Return [X, Y] of the center of cell containing provided text 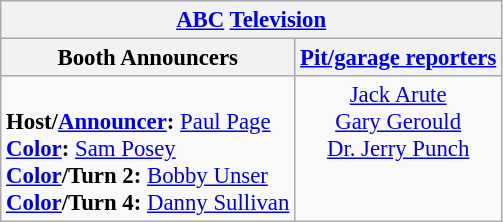
Jack AruteGary GerouldDr. Jerry Punch [398, 149]
ABC Television [252, 20]
Booth Announcers [148, 58]
Pit/garage reporters [398, 58]
Host/Announcer: Paul Page Color: Sam Posey Color/Turn 2: Bobby Unser Color/Turn 4: Danny Sullivan [148, 149]
